Determine the [x, y] coordinate at the center of the cell enclosing the given text.  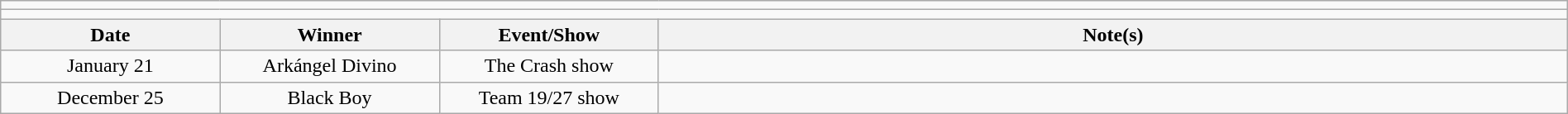
Team 19/27 show [549, 97]
Black Boy [329, 97]
Winner [329, 35]
Date [111, 35]
Note(s) [1113, 35]
Arkángel Divino [329, 66]
December 25 [111, 97]
Event/Show [549, 35]
January 21 [111, 66]
The Crash show [549, 66]
